Return [X, Y] of the center of cell containing provided text 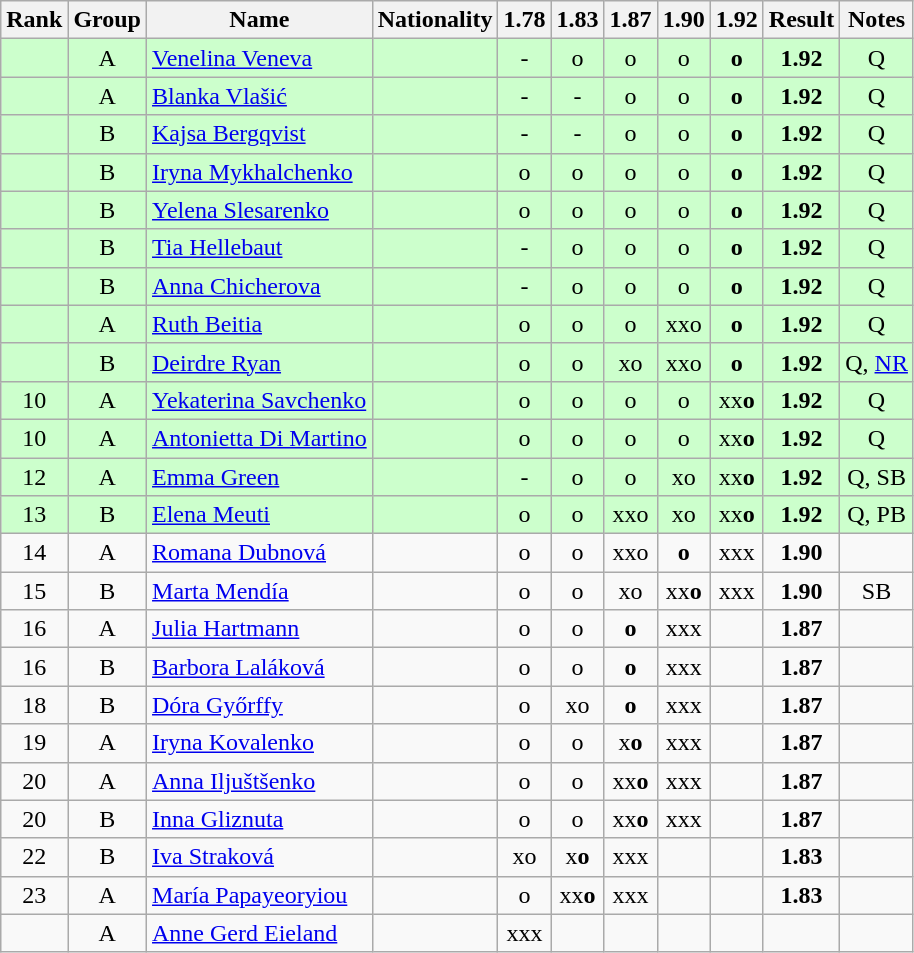
Q, SB [877, 477]
1.78 [524, 20]
Yekaterina Savchenko [260, 400]
Anna Iljuštšenko [260, 781]
Q, PB [877, 515]
Group [108, 20]
Nationality [435, 20]
Q, NR [877, 362]
Rank [34, 20]
Ruth Beitia [260, 324]
Venelina Veneva [260, 58]
Result [801, 20]
12 [34, 477]
Notes [877, 20]
Tia Hellebaut [260, 248]
13 [34, 515]
Yelena Slesarenko [260, 210]
22 [34, 857]
Emma Green [260, 477]
Barbora Laláková [260, 667]
Deirdre Ryan [260, 362]
Iryna Mykhalchenko [260, 172]
Anne Gerd Eieland [260, 933]
Marta Mendía [260, 591]
Kajsa Bergqvist [260, 134]
María Papayeoryiou [260, 895]
Julia Hartmann [260, 629]
14 [34, 553]
Inna Gliznuta [260, 819]
23 [34, 895]
18 [34, 705]
Iryna Kovalenko [260, 743]
Iva Straková [260, 857]
15 [34, 591]
Dóra Győrffy [260, 705]
Anna Chicherova [260, 286]
Name [260, 20]
SB [877, 591]
Antonietta Di Martino [260, 438]
Romana Dubnová [260, 553]
Elena Meuti [260, 515]
19 [34, 743]
Blanka Vlašić [260, 96]
